Provide the [X, Y] coordinate of the cell's center where the given text is located.  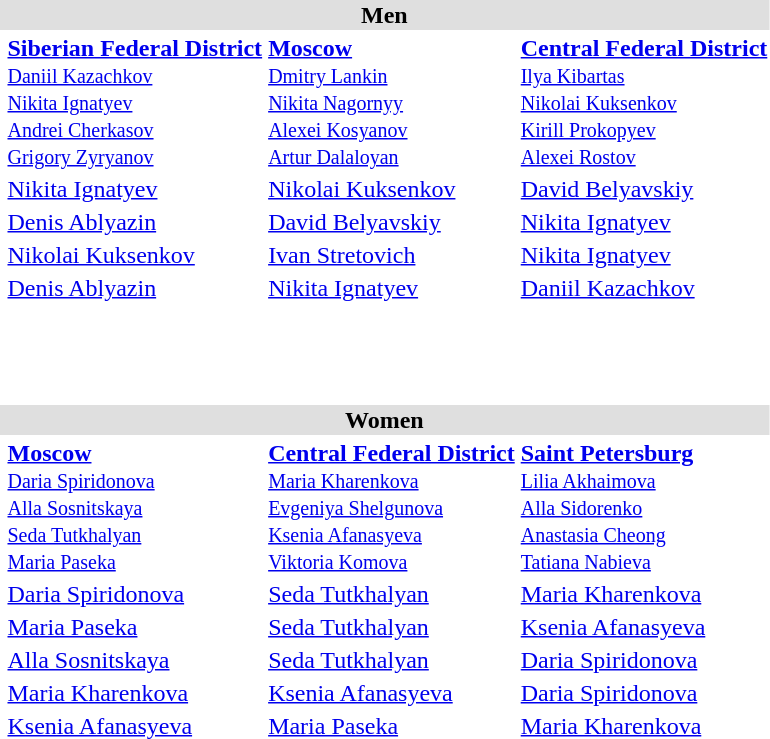
Central Federal DistrictMaria KharenkovaEvgeniya ShelgunovaKsenia AfanasyevaViktoria Komova [392, 507]
Ivan Stretovich [392, 255]
Saint PetersburgLilia AkhaimovaAlla SidorenkoAnastasia CheongTatiana Nabieva [644, 507]
Central Federal District Ilya Kibartas Nikolai Kuksenkov Kirill Prokopyev Alexei Rostov [644, 102]
MoscowDaria SpiridonovaAlla SosnitskayaSeda TutkhalyanMaria Paseka [135, 507]
Men [384, 15]
Moscow Dmitry Lankin Nikita Nagornyy Alexei Kosyanov Artur Dalaloyan [392, 102]
Daniil Kazachkov [644, 288]
Siberian Federal District Daniil Kazachkov Nikita Ignatyev Andrei Cherkasov Grigory Zyryanov [135, 102]
Maria Paseka [135, 627]
Alla Sosnitskaya [135, 660]
Women [384, 420]
